Return the (x, y) coordinate for the center point of the cell that contains the specified text.  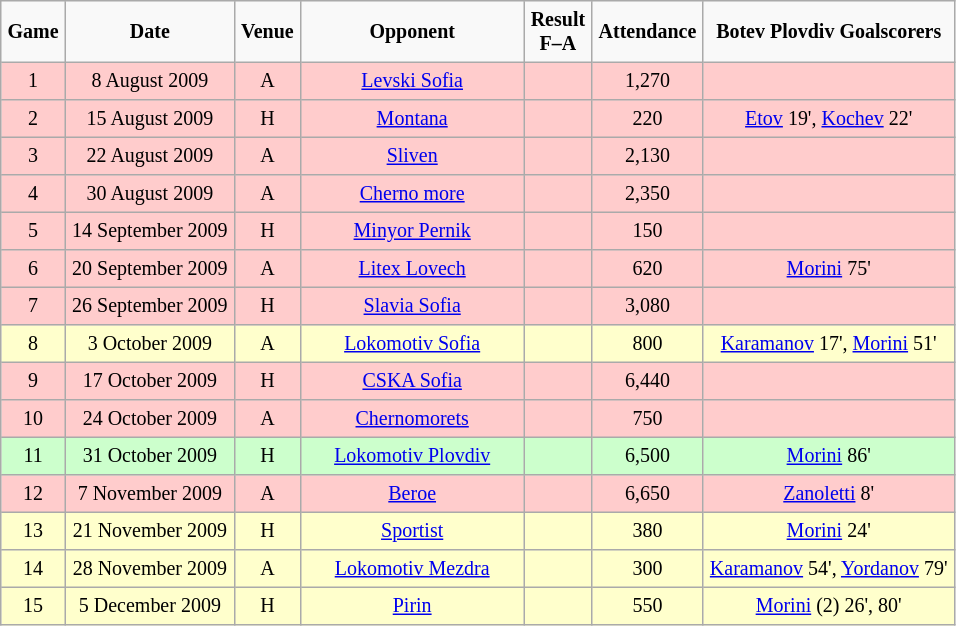
11 (34, 456)
Lokomotiv Sofia (412, 344)
Morini 24' (828, 531)
6 (34, 269)
30 August 2009 (150, 194)
2,130 (648, 156)
Lokomotiv Plovdiv (412, 456)
7 (34, 306)
Montana (412, 119)
Botev Plovdiv Goalscorers (828, 32)
800 (648, 344)
8 August 2009 (150, 81)
1 (34, 81)
620 (648, 269)
Litex Lovech (412, 269)
Chernomorets (412, 419)
CSKA Sofia (412, 381)
550 (648, 606)
20 September 2009 (150, 269)
21 November 2009 (150, 531)
8 (34, 344)
Karamanov 17', Morini 51' (828, 344)
Opponent (412, 32)
Morini (2) 26', 80' (828, 606)
28 November 2009 (150, 569)
14 September 2009 (150, 231)
Etov 19', Kochev 22' (828, 119)
750 (648, 419)
Game (34, 32)
Slavia Sofia (412, 306)
Lokomotiv Mezdra (412, 569)
ResultF–A (558, 32)
Zanoletti 8' (828, 494)
31 October 2009 (150, 456)
3 October 2009 (150, 344)
Morini 75' (828, 269)
220 (648, 119)
150 (648, 231)
1,270 (648, 81)
13 (34, 531)
2 (34, 119)
3,080 (648, 306)
Karamanov 54', Yordanov 79' (828, 569)
15 (34, 606)
Sliven (412, 156)
5 (34, 231)
5 December 2009 (150, 606)
9 (34, 381)
Venue (267, 32)
24 October 2009 (150, 419)
17 October 2009 (150, 381)
300 (648, 569)
Beroe (412, 494)
7 November 2009 (150, 494)
2,350 (648, 194)
Date (150, 32)
Pirin (412, 606)
26 September 2009 (150, 306)
Cherno more (412, 194)
15 August 2009 (150, 119)
Morini 86' (828, 456)
6,440 (648, 381)
6,650 (648, 494)
12 (34, 494)
Levski Sofia (412, 81)
4 (34, 194)
10 (34, 419)
14 (34, 569)
3 (34, 156)
Attendance (648, 32)
22 August 2009 (150, 156)
Sportist (412, 531)
380 (648, 531)
6,500 (648, 456)
Minyor Pernik (412, 231)
